Output the [x, y] coordinate of the center of the cell containing the given text.  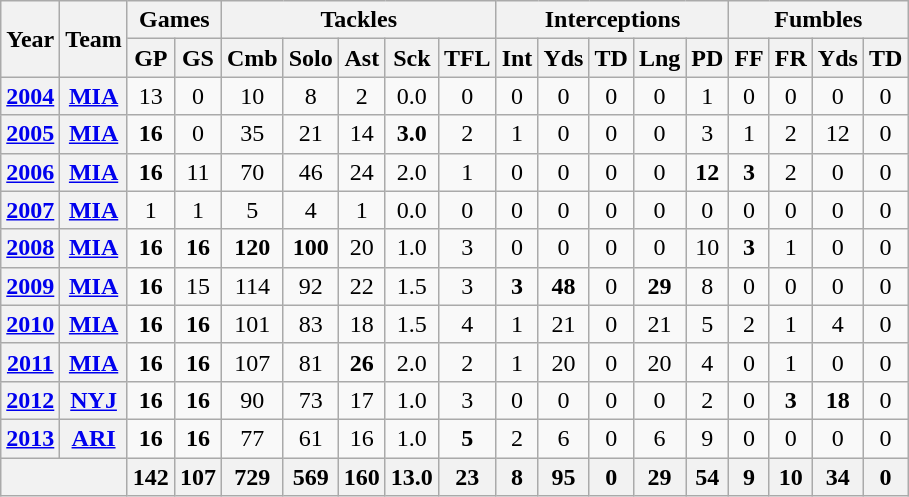
3.0 [412, 134]
100 [310, 248]
22 [362, 286]
569 [310, 477]
83 [310, 324]
24 [362, 172]
PD [708, 58]
70 [252, 172]
2007 [30, 210]
14 [362, 134]
FF [749, 58]
Year [30, 39]
73 [310, 400]
13 [150, 96]
160 [362, 477]
2012 [30, 400]
Games [174, 20]
Ast [362, 58]
101 [252, 324]
Int [517, 58]
729 [252, 477]
13.0 [412, 477]
26 [362, 362]
17 [362, 400]
114 [252, 286]
Tackles [358, 20]
23 [467, 477]
35 [252, 134]
2006 [30, 172]
61 [310, 438]
2005 [30, 134]
15 [198, 286]
Sck [412, 58]
2011 [30, 362]
2013 [30, 438]
2004 [30, 96]
Interceptions [612, 20]
142 [150, 477]
Solo [310, 58]
2009 [30, 286]
ARI [94, 438]
77 [252, 438]
FR [790, 58]
81 [310, 362]
11 [198, 172]
92 [310, 286]
48 [564, 286]
54 [708, 477]
GS [198, 58]
NYJ [94, 400]
90 [252, 400]
34 [838, 477]
Team [94, 39]
2010 [30, 324]
Fumbles [818, 20]
Cmb [252, 58]
GP [150, 58]
120 [252, 248]
95 [564, 477]
2008 [30, 248]
TFL [467, 58]
46 [310, 172]
Lng [659, 58]
